Output the [x, y] coordinate of the center of the cell containing the given text.  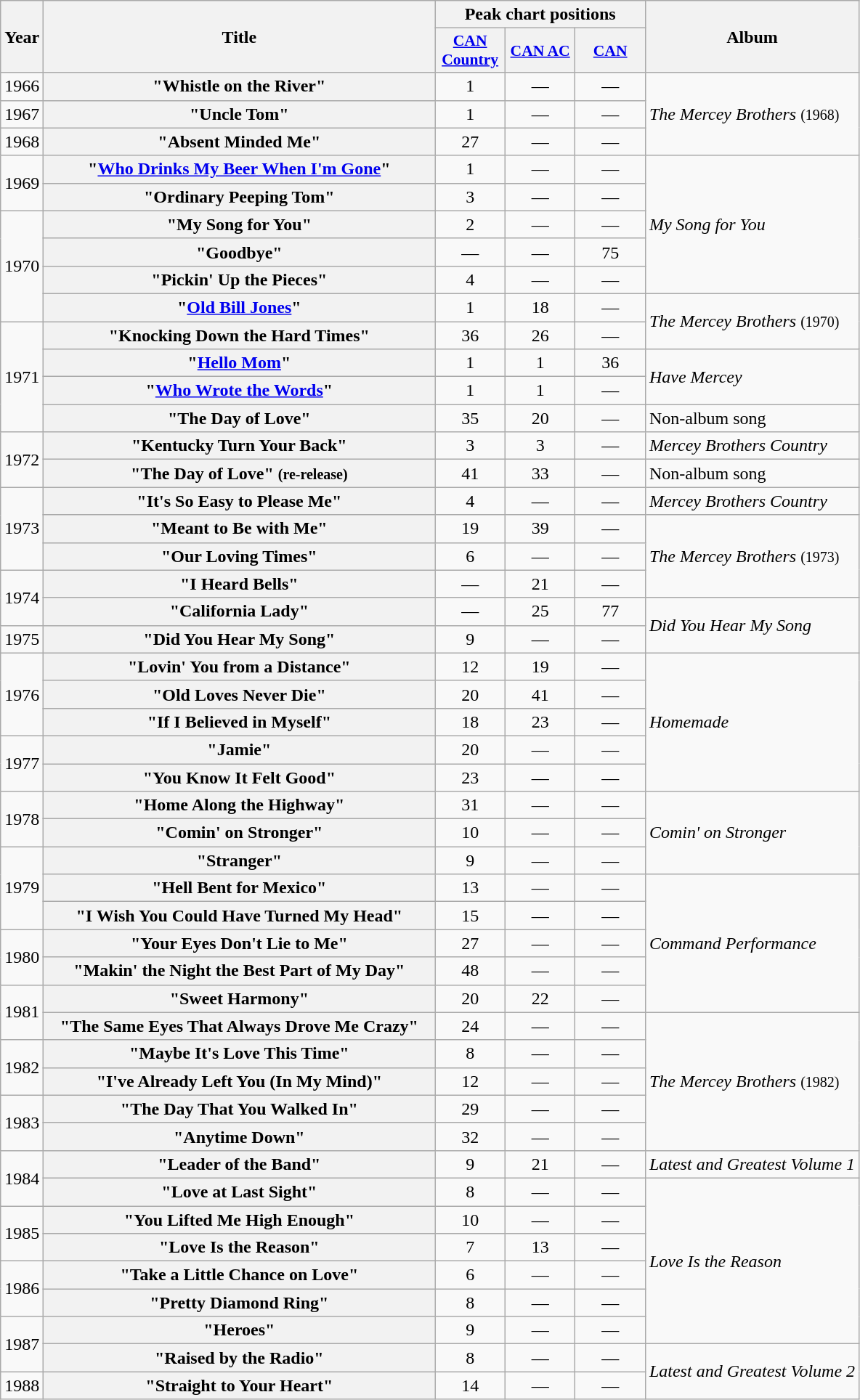
"The Same Eyes That Always Drove Me Crazy" [240, 1026]
My Song for You [752, 224]
"Kentucky Turn Your Back" [240, 446]
1974 [22, 598]
1968 [22, 142]
"Heroes" [240, 1330]
"My Song for You" [240, 224]
32 [471, 1136]
1966 [22, 86]
"Ordinary Peeping Tom" [240, 197]
1969 [22, 183]
"You Know It Felt Good" [240, 778]
"Pretty Diamond Ring" [240, 1303]
"Did You Hear My Song" [240, 639]
15 [471, 916]
1970 [22, 266]
"Uncle Tom" [240, 114]
1978 [22, 819]
26 [540, 335]
75 [610, 252]
1985 [22, 1233]
35 [471, 418]
CAN Country [471, 51]
1988 [22, 1385]
"Straight to Your Heart" [240, 1385]
1977 [22, 763]
"If I Believed in Myself" [240, 722]
1979 [22, 888]
"Take a Little Chance on Love" [240, 1275]
"Who Wrote the Words" [240, 391]
33 [540, 473]
1975 [22, 639]
"Absent Minded Me" [240, 142]
"Jamie" [240, 749]
"Hell Bent for Mexico" [240, 888]
CAN [610, 51]
Latest and Greatest Volume 2 [752, 1372]
1972 [22, 460]
"Lovin' You from a Distance" [240, 667]
"Sweet Harmony" [240, 998]
25 [540, 611]
14 [471, 1385]
The Mercey Brothers (1973) [752, 556]
29 [471, 1109]
"Love at Last Sight" [240, 1192]
"Love Is the Reason" [240, 1248]
"Raised by the Radio" [240, 1358]
"The Day of Love" [240, 418]
Comin' on Stronger [752, 833]
1980 [22, 957]
1971 [22, 376]
"I Heard Bells" [240, 584]
1967 [22, 114]
1987 [22, 1344]
Latest and Greatest Volume 1 [752, 1164]
"Your Eyes Don't Lie to Me" [240, 943]
Have Mercey [752, 377]
"I Wish You Could Have Turned My Head" [240, 916]
CAN AC [540, 51]
The Mercey Brothers (1970) [752, 321]
1973 [22, 529]
Homemade [752, 722]
"I've Already Left You (In My Mind)" [240, 1081]
31 [471, 805]
"Old Bill Jones" [240, 307]
77 [610, 611]
"Home Along the Highway" [240, 805]
"California Lady" [240, 611]
"Meant to Be with Me" [240, 529]
1976 [22, 694]
The Mercey Brothers (1968) [752, 114]
48 [471, 971]
"Our Loving Times" [240, 556]
"Anytime Down" [240, 1136]
Love Is the Reason [752, 1261]
"Knocking Down the Hard Times" [240, 335]
"Makin' the Night the Best Part of My Day" [240, 971]
1982 [22, 1067]
Year [22, 36]
1983 [22, 1123]
"Pickin' Up the Pieces" [240, 280]
"Maybe It's Love This Time" [240, 1054]
24 [471, 1026]
Did You Hear My Song [752, 625]
Album [752, 36]
"Comin' on Stronger" [240, 833]
"Old Loves Never Die" [240, 694]
"Who Drinks My Beer When I'm Gone" [240, 169]
"The Day of Love" (re-release) [240, 473]
39 [540, 529]
"Leader of the Band" [240, 1164]
"You Lifted Me High Enough" [240, 1219]
Title [240, 36]
"It's So Easy to Please Me" [240, 501]
1981 [22, 1012]
Command Performance [752, 943]
2 [471, 224]
22 [540, 998]
"Whistle on the River" [240, 86]
"Goodbye" [240, 252]
"Stranger" [240, 860]
Peak chart positions [540, 15]
The Mercey Brothers (1982) [752, 1081]
1986 [22, 1289]
7 [471, 1248]
"Hello Mom" [240, 363]
1984 [22, 1178]
"The Day That You Walked In" [240, 1109]
